Extract the [X, Y] coordinate from the center of the cell holding the provided text.  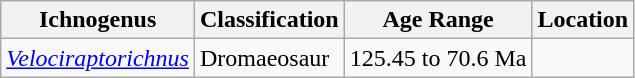
125.45 to 70.6 Ma [438, 58]
Location [583, 20]
Dromaeosaur [269, 58]
Velociraptorichnus [98, 58]
Classification [269, 20]
Age Range [438, 20]
Ichnogenus [98, 20]
